Return [X, Y] of the center of cell containing provided text 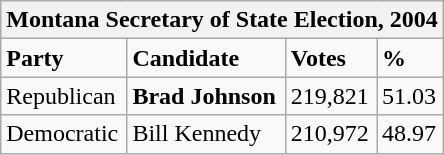
51.03 [410, 96]
219,821 [330, 96]
Montana Secretary of State Election, 2004 [222, 20]
Votes [330, 58]
Candidate [206, 58]
48.97 [410, 134]
Brad Johnson [206, 96]
210,972 [330, 134]
Party [64, 58]
Democratic [64, 134]
% [410, 58]
Bill Kennedy [206, 134]
Republican [64, 96]
